Scan for the cell matching the given text and deliver its [x, y] coordinate at center. 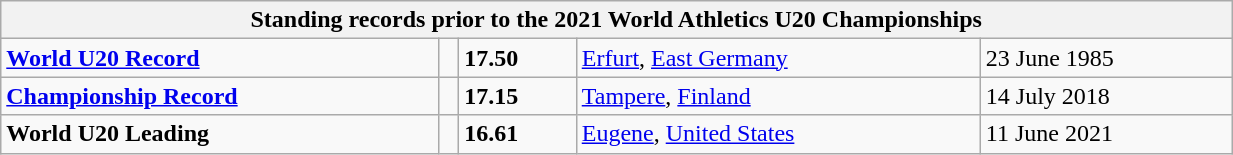
23 June 1985 [1106, 58]
16.61 [518, 134]
World U20 Record [220, 58]
17.50 [518, 58]
Championship Record [220, 96]
Tampere, Finland [778, 96]
World U20 Leading [220, 134]
14 July 2018 [1106, 96]
Erfurt, East Germany [778, 58]
Eugene, United States [778, 134]
11 June 2021 [1106, 134]
17.15 [518, 96]
Standing records prior to the 2021 World Athletics U20 Championships [616, 20]
